Pinpoint the cell where the given text exists, returning its [x, y] midpoint coordinate. 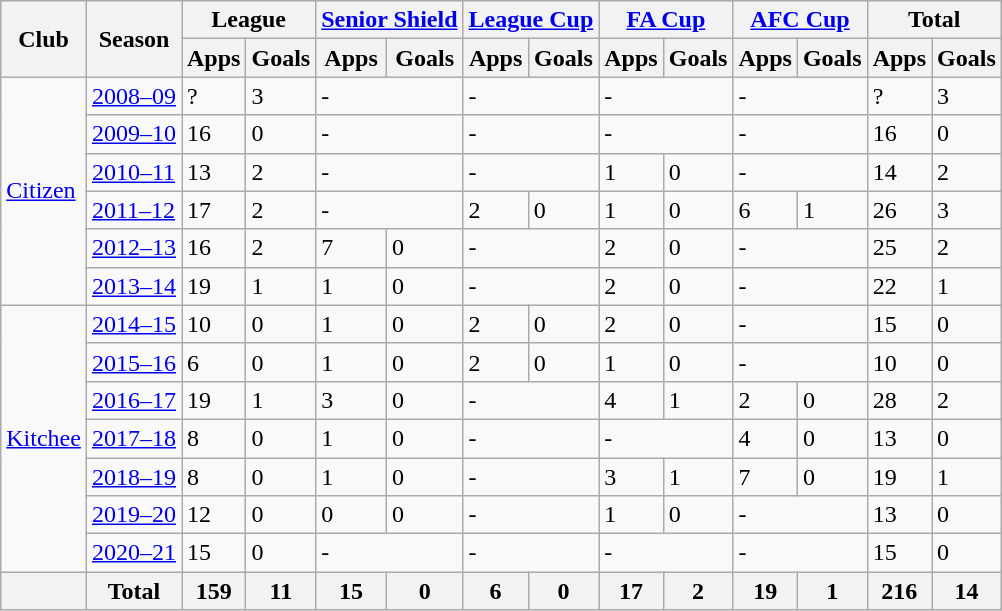
159 [214, 591]
Season [134, 39]
2017–18 [134, 438]
22 [899, 286]
Club [44, 39]
2010–11 [134, 172]
FA Cup [666, 20]
2014–15 [134, 324]
2009–10 [134, 134]
12 [214, 515]
AFC Cup [800, 20]
2019–20 [134, 515]
2020–21 [134, 553]
League [249, 20]
2012–13 [134, 248]
Senior Shield [390, 20]
League Cup [531, 20]
Citizen [44, 191]
2013–14 [134, 286]
11 [281, 591]
2015–16 [134, 362]
2008–09 [134, 96]
216 [899, 591]
2011–12 [134, 210]
Kitchee [44, 438]
25 [899, 248]
2018–19 [134, 477]
28 [899, 400]
2016–17 [134, 400]
26 [899, 210]
